Find where the given text appears and provide that cell's center as (X, Y) coordinate. 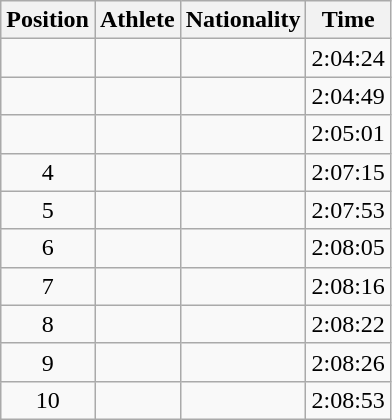
2:08:26 (348, 362)
8 (48, 324)
2:08:53 (348, 400)
2:04:24 (348, 58)
2:04:49 (348, 96)
9 (48, 362)
6 (48, 248)
Nationality (243, 20)
4 (48, 172)
2:08:16 (348, 286)
2:08:22 (348, 324)
2:05:01 (348, 134)
2:07:15 (348, 172)
5 (48, 210)
2:08:05 (348, 248)
Athlete (137, 20)
7 (48, 286)
Time (348, 20)
2:07:53 (348, 210)
Position (48, 20)
10 (48, 400)
